Search for the cell housing the specified text and yield its (x, y) center coordinate. 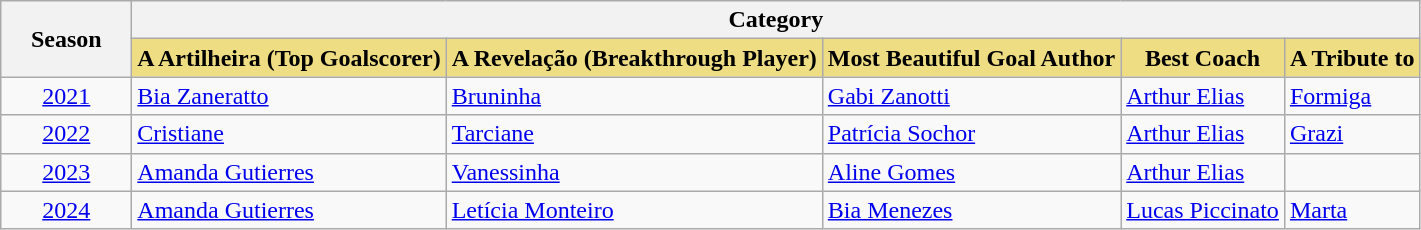
Marta (1352, 210)
A Artilheira (Top Goalscorer) (289, 58)
Season (66, 39)
Vanessinha (634, 172)
Patrícia Sochor (971, 134)
Letícia Monteiro (634, 210)
Category (776, 20)
A Revelação (Breakthrough Player) (634, 58)
2024 (66, 210)
Bia Menezes (971, 210)
2021 (66, 96)
Gabi Zanotti (971, 96)
Aline Gomes (971, 172)
Tarciane (634, 134)
2022 (66, 134)
Grazi (1352, 134)
Most Beautiful Goal Author (971, 58)
Lucas Piccinato (1203, 210)
Bia Zaneratto (289, 96)
Cristiane (289, 134)
Formiga (1352, 96)
2023 (66, 172)
Best Coach (1203, 58)
Bruninha (634, 96)
A Tribute to (1352, 58)
